Locate the cell with the specified text and output its (x, y) center coordinate. 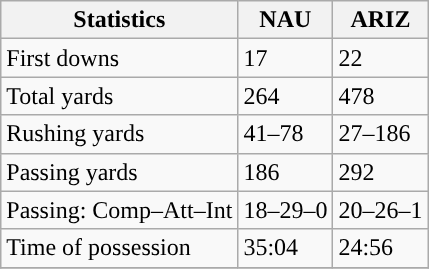
478 (380, 96)
17 (286, 58)
First downs (120, 58)
41–78 (286, 134)
186 (286, 172)
264 (286, 96)
Passing: Comp–Att–Int (120, 210)
292 (380, 172)
Rushing yards (120, 134)
NAU (286, 20)
Passing yards (120, 172)
ARIZ (380, 20)
Statistics (120, 20)
18–29–0 (286, 210)
24:56 (380, 248)
35:04 (286, 248)
Time of possession (120, 248)
22 (380, 58)
20–26–1 (380, 210)
27–186 (380, 134)
Total yards (120, 96)
